Provide the (X, Y) coordinate of the cell's center where the given text is located.  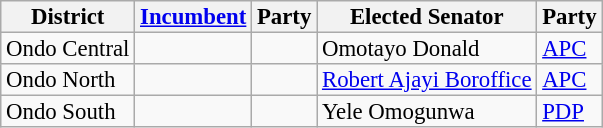
Elected Senator (427, 17)
District (68, 17)
Incumbent (194, 17)
Ondo South (68, 112)
Ondo Central (68, 49)
Ondo North (68, 80)
Omotayo Donald (427, 49)
Yele Omogunwa (427, 112)
Robert Ajayi Boroffice (427, 80)
PDP (570, 112)
